Return the [x, y] coordinate for the center point of the cell that contains the specified text.  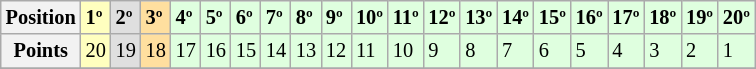
17º [626, 17]
3º [156, 17]
9º [336, 17]
1 [736, 51]
6º [246, 17]
5 [590, 51]
7 [516, 51]
13 [306, 51]
6 [552, 51]
10 [406, 51]
Points [41, 51]
14 [276, 51]
12 [336, 51]
2 [700, 51]
18 [156, 51]
14º [516, 17]
4º [186, 17]
11º [406, 17]
19 [126, 51]
4 [626, 51]
10º [370, 17]
16 [216, 51]
17 [186, 51]
8 [478, 51]
9 [442, 51]
Position [41, 17]
5º [216, 17]
1º [96, 17]
13º [478, 17]
2º [126, 17]
8º [306, 17]
3 [662, 51]
18º [662, 17]
19º [700, 17]
15 [246, 51]
20º [736, 17]
12º [442, 17]
16º [590, 17]
11 [370, 51]
7º [276, 17]
15º [552, 17]
20 [96, 51]
